Find where the given text appears and provide that cell's center as (X, Y) coordinate. 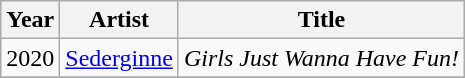
Girls Just Wanna Have Fun! (321, 58)
Artist (120, 20)
Title (321, 20)
2020 (30, 58)
Sederginne (120, 58)
Year (30, 20)
